Capture the cell that displays the provided text and extract its (x, y) central coordinate. 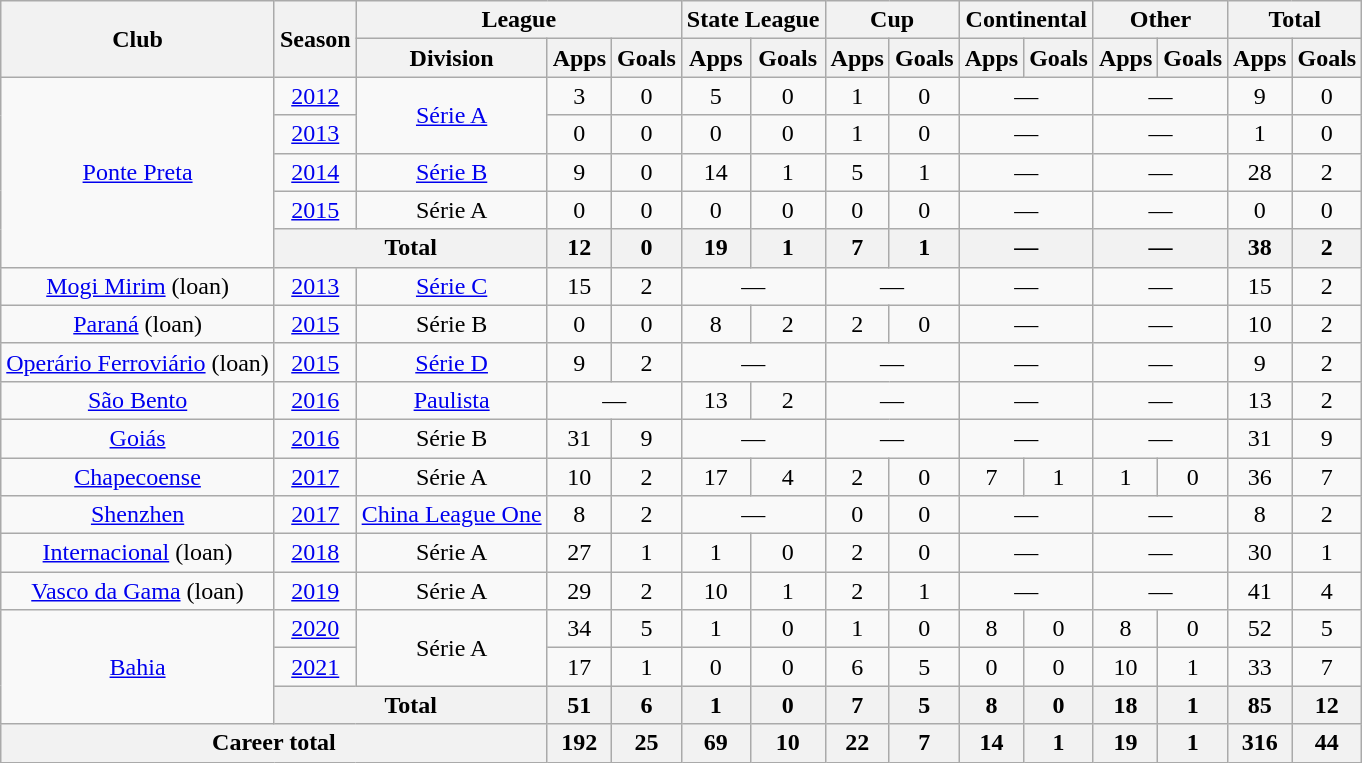
52 (1260, 629)
192 (579, 743)
State League (753, 20)
Division (452, 58)
25 (647, 743)
Other (1160, 20)
69 (716, 743)
Goiás (138, 438)
Paraná (loan) (138, 324)
85 (1260, 705)
Career total (274, 743)
Ponte Preta (138, 172)
Bahia (138, 667)
Season (315, 39)
Vasco da Gama (loan) (138, 591)
27 (579, 553)
51 (579, 705)
Continental (1026, 20)
41 (1260, 591)
2018 (315, 553)
Operário Ferroviário (loan) (138, 362)
2014 (315, 172)
30 (1260, 553)
Mogi Mirim (loan) (138, 286)
33 (1260, 667)
18 (1125, 705)
Série C (452, 286)
2021 (315, 667)
34 (579, 629)
3 (579, 96)
Shenzhen (138, 515)
36 (1260, 477)
2020 (315, 629)
Série D (452, 362)
Cup (892, 20)
38 (1260, 248)
22 (857, 743)
São Bento (138, 400)
2019 (315, 591)
29 (579, 591)
China League One (452, 515)
2012 (315, 96)
316 (1260, 743)
Internacional (loan) (138, 553)
Club (138, 39)
League (518, 20)
28 (1260, 172)
Chapecoense (138, 477)
44 (1327, 743)
Paulista (452, 400)
